Output the (X, Y) coordinate of the center of the cell containing the given text.  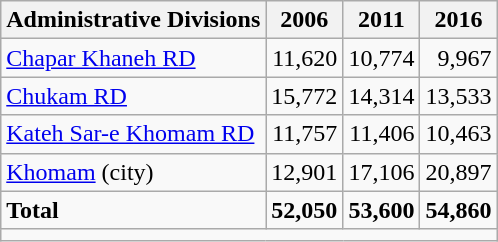
Total (134, 210)
20,897 (458, 172)
13,533 (458, 96)
Administrative Divisions (134, 20)
10,463 (458, 134)
15,772 (304, 96)
11,620 (304, 58)
12,901 (304, 172)
Kateh Sar-e Khomam RD (134, 134)
Khomam (city) (134, 172)
17,106 (382, 172)
54,860 (458, 210)
10,774 (382, 58)
Chapar Khaneh RD (134, 58)
11,757 (304, 134)
9,967 (458, 58)
2006 (304, 20)
Chukam RD (134, 96)
14,314 (382, 96)
2016 (458, 20)
2011 (382, 20)
11,406 (382, 134)
52,050 (304, 210)
53,600 (382, 210)
